Locate the cell with the specified text and output its (X, Y) center coordinate. 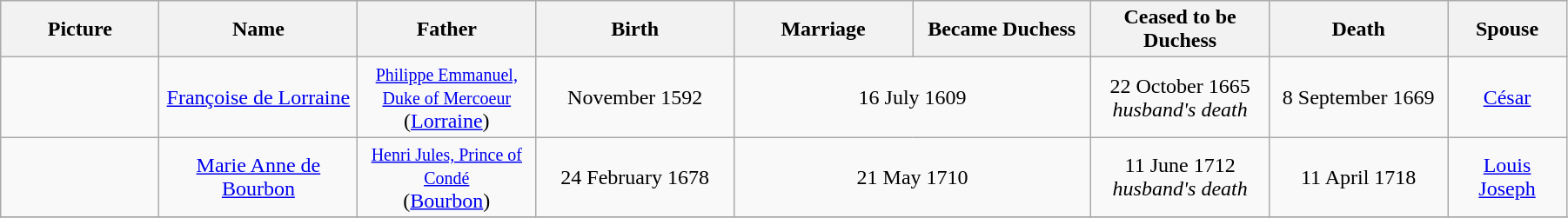
Father (447, 30)
Became Duchess (1002, 30)
Henri Jules, Prince of Condé(Bourbon) (447, 177)
Ceased to be Duchess (1180, 30)
César (1507, 97)
Marie Anne de Bourbon (258, 177)
11 April 1718 (1359, 177)
Death (1359, 30)
8 September 1669 (1359, 97)
11 June 1712husband's death (1180, 177)
Philippe Emmanuel, Duke of Mercoeur(Lorraine) (447, 97)
16 July 1609 (913, 97)
November 1592 (635, 97)
24 February 1678 (635, 177)
Picture (80, 30)
Françoise de Lorraine (258, 97)
22 October 1665husband's death (1180, 97)
Name (258, 30)
Marriage (823, 30)
21 May 1710 (913, 177)
Birth (635, 30)
Spouse (1507, 30)
Louis Joseph (1507, 177)
